Scan for the cell matching the given text and deliver its (X, Y) coordinate at center. 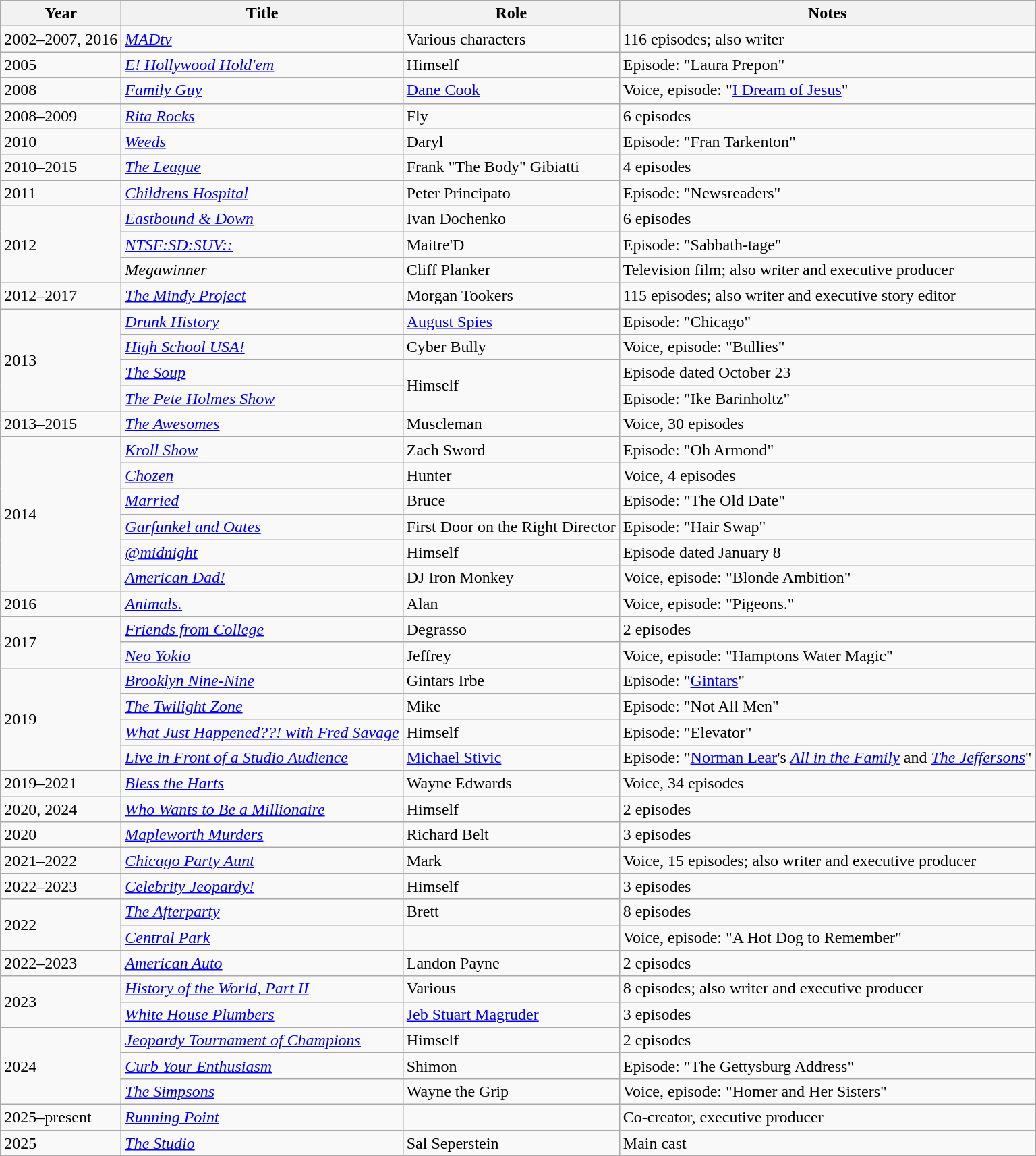
4 episodes (827, 167)
White House Plumbers (262, 1014)
2022 (61, 925)
Ivan Dochenko (511, 219)
Daryl (511, 142)
2012–2017 (61, 295)
American Dad! (262, 578)
DJ Iron Monkey (511, 578)
Mark (511, 861)
Voice, episode: "I Dream of Jesus" (827, 90)
Various (511, 989)
2020, 2024 (61, 809)
Friends from College (262, 629)
Cyber Bully (511, 347)
The Awesomes (262, 424)
The League (262, 167)
Voice, 15 episodes; also writer and executive producer (827, 861)
2025–present (61, 1117)
Voice, episode: "Pigeons." (827, 604)
2008 (61, 90)
Shimon (511, 1066)
Co-creator, executive producer (827, 1117)
Alan (511, 604)
Episode: "Oh Armond" (827, 450)
Hunter (511, 475)
Drunk History (262, 322)
First Door on the Right Director (511, 527)
Neo Yokio (262, 655)
The Mindy Project (262, 295)
Kroll Show (262, 450)
Bless the Harts (262, 784)
2011 (61, 193)
Wayne Edwards (511, 784)
Episode: "Laura Prepon" (827, 65)
History of the World, Part II (262, 989)
2013 (61, 360)
8 episodes (827, 912)
Dane Cook (511, 90)
Year (61, 13)
Muscleman (511, 424)
8 episodes; also writer and executive producer (827, 989)
Television film; also writer and executive producer (827, 270)
@midnight (262, 552)
Wayne the Grip (511, 1091)
Bruce (511, 501)
Who Wants to Be a Millionaire (262, 809)
The Pete Holmes Show (262, 399)
MADtv (262, 39)
2016 (61, 604)
Episode: "Newsreaders" (827, 193)
Voice, 30 episodes (827, 424)
2002–2007, 2016 (61, 39)
2008–2009 (61, 116)
Brooklyn Nine-Nine (262, 681)
The Afterparty (262, 912)
Episode: "Elevator" (827, 732)
Voice, episode: "A Hot Dog to Remember" (827, 937)
What Just Happened??! with Fred Savage (262, 732)
2021–2022 (61, 861)
Episode: "Chicago" (827, 322)
Episode: "Sabbath-tage" (827, 244)
The Soup (262, 373)
Degrasso (511, 629)
High School USA! (262, 347)
2010 (61, 142)
Episode: "Hair Swap" (827, 527)
E! Hollywood Hold'em (262, 65)
Episode: "Ike Barinholtz" (827, 399)
Running Point (262, 1117)
2023 (61, 1002)
Voice, episode: "Bullies" (827, 347)
Garfunkel and Oates (262, 527)
Fly (511, 116)
The Twilight Zone (262, 706)
Landon Payne (511, 963)
Central Park (262, 937)
Peter Principato (511, 193)
Mike (511, 706)
Megawinner (262, 270)
Brett (511, 912)
Weeds (262, 142)
The Studio (262, 1143)
Celebrity Jeopardy! (262, 886)
2010–2015 (61, 167)
Sal Seperstein (511, 1143)
2005 (61, 65)
Curb Your Enthusiasm (262, 1066)
Notes (827, 13)
Episode: "The Old Date" (827, 501)
Cliff Planker (511, 270)
Voice, episode: "Homer and Her Sisters" (827, 1091)
Morgan Tookers (511, 295)
Jeopardy Tournament of Champions (262, 1040)
American Auto (262, 963)
Jeffrey (511, 655)
2019 (61, 719)
Married (262, 501)
Episode: "Norman Lear's All in the Family and The Jeffersons" (827, 758)
Richard Belt (511, 835)
Voice, 34 episodes (827, 784)
Mapleworth Murders (262, 835)
116 episodes; also writer (827, 39)
Family Guy (262, 90)
Role (511, 13)
2013–2015 (61, 424)
2020 (61, 835)
Michael Stivic (511, 758)
115 episodes; also writer and executive story editor (827, 295)
2017 (61, 642)
Live in Front of a Studio Audience (262, 758)
Animals. (262, 604)
Episode dated October 23 (827, 373)
2025 (61, 1143)
The Simpsons (262, 1091)
Voice, episode: "Blonde Ambition" (827, 578)
2012 (61, 244)
Episode: "Gintars" (827, 681)
Chozen (262, 475)
Episode dated January 8 (827, 552)
Rita Rocks (262, 116)
Eastbound & Down (262, 219)
Maitre'D (511, 244)
Voice, episode: "Hamptons Water Magic" (827, 655)
NTSF:SD:SUV:: (262, 244)
Title (262, 13)
Zach Sword (511, 450)
2014 (61, 514)
Gintars Irbe (511, 681)
Childrens Hospital (262, 193)
Episode: "Fran Tarkenton" (827, 142)
2024 (61, 1066)
August Spies (511, 322)
Frank "The Body" Gibiatti (511, 167)
Chicago Party Aunt (262, 861)
Episode: "Not All Men" (827, 706)
Various characters (511, 39)
Voice, 4 episodes (827, 475)
Episode: "The Gettysburg Address" (827, 1066)
Jeb Stuart Magruder (511, 1014)
2019–2021 (61, 784)
Main cast (827, 1143)
